Provide the (X, Y) coordinate of the cell's center where the given text is located.  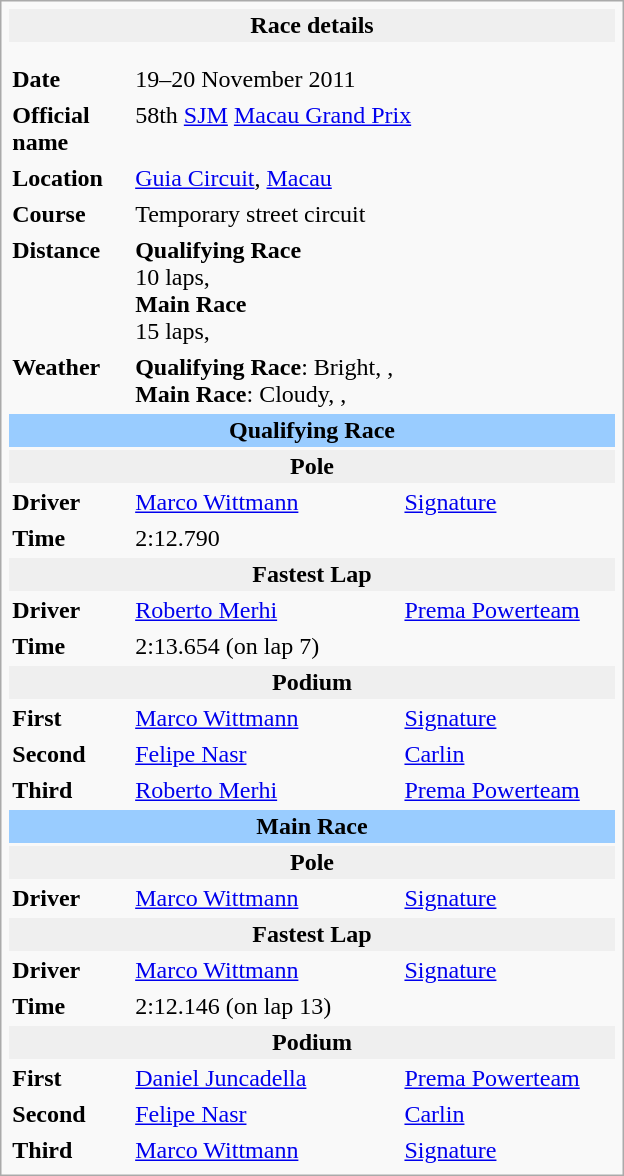
58th SJM Macau Grand Prix (374, 129)
Weather (69, 381)
Course (69, 214)
Date (69, 80)
Qualifying Race (312, 430)
Guia Circuit, Macau (374, 178)
Distance (69, 291)
Official name (69, 129)
Daniel Juncadella (265, 1078)
Race details (312, 26)
2:12.146 (on lap 13) (374, 1006)
Qualifying Race10 laps, Main Race15 laps, (374, 291)
Temporary street circuit (374, 214)
Location (69, 178)
Main Race (312, 826)
2:12.790 (374, 538)
2:13.654 (on lap 7) (374, 646)
19–20 November 2011 (265, 80)
Qualifying Race: Bright, , Main Race: Cloudy, , (374, 381)
